Return (X, Y) of the center of cell containing provided text 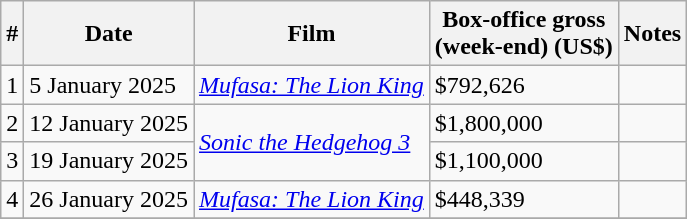
26 January 2025 (109, 199)
$1,100,000 (524, 161)
$448,339 (524, 199)
Sonic the Hedgehog 3 (312, 142)
Date (109, 34)
3 (12, 161)
4 (12, 199)
19 January 2025 (109, 161)
Notes (652, 34)
# (12, 34)
$1,800,000 (524, 123)
5 January 2025 (109, 85)
Film (312, 34)
1 (12, 85)
2 (12, 123)
$792,626 (524, 85)
12 January 2025 (109, 123)
Box-office gross(week-end) (US$) (524, 34)
